Extract the [X, Y] coordinate from the center of the cell holding the provided text.  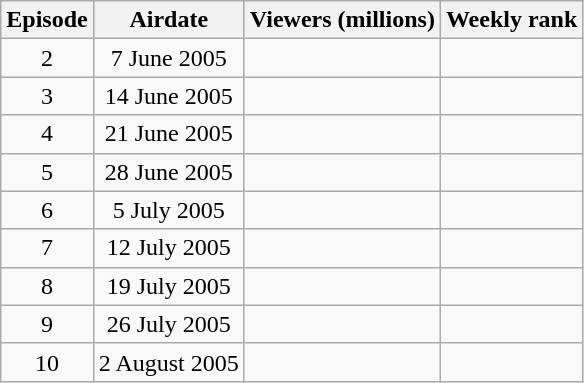
8 [47, 286]
2 [47, 58]
12 July 2005 [168, 248]
5 July 2005 [168, 210]
21 June 2005 [168, 134]
7 June 2005 [168, 58]
Episode [47, 20]
14 June 2005 [168, 96]
2 August 2005 [168, 362]
9 [47, 324]
10 [47, 362]
7 [47, 248]
3 [47, 96]
Weekly rank [511, 20]
28 June 2005 [168, 172]
19 July 2005 [168, 286]
26 July 2005 [168, 324]
Viewers (millions) [342, 20]
Airdate [168, 20]
4 [47, 134]
6 [47, 210]
5 [47, 172]
